Locate the cell with the specified text and output its (x, y) center coordinate. 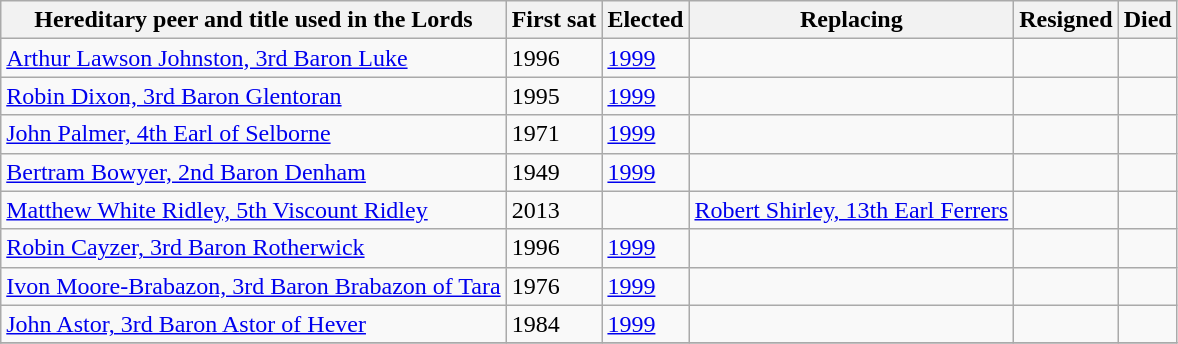
Died (1148, 20)
John Palmer, 4th Earl of Selborne (254, 134)
Replacing (852, 20)
1971 (554, 134)
Matthew White Ridley, 5th Viscount Ridley (254, 210)
Robin Dixon, 3rd Baron Glentoran (254, 96)
Robert Shirley, 13th Earl Ferrers (852, 210)
Bertram Bowyer, 2nd Baron Denham (254, 172)
Ivon Moore-Brabazon, 3rd Baron Brabazon of Tara (254, 286)
John Astor, 3rd Baron Astor of Hever (254, 324)
Arthur Lawson Johnston, 3rd Baron Luke (254, 58)
1949 (554, 172)
Elected (646, 20)
Robin Cayzer, 3rd Baron Rotherwick (254, 248)
1995 (554, 96)
First sat (554, 20)
Resigned (1066, 20)
1976 (554, 286)
Hereditary peer and title used in the Lords (254, 20)
2013 (554, 210)
1984 (554, 324)
